Capture the cell that displays the provided text and extract its [X, Y] central coordinate. 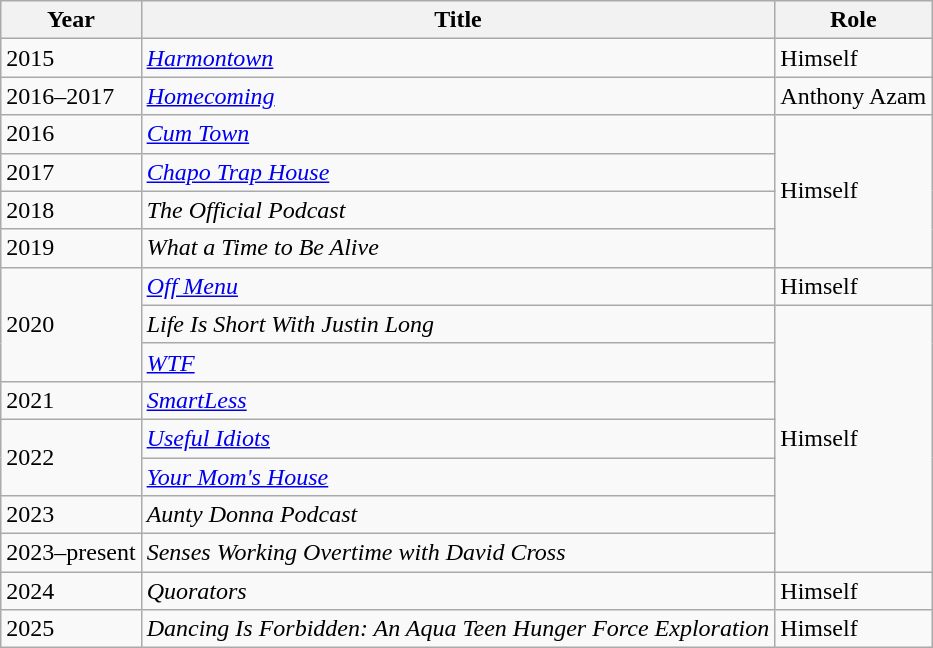
Title [458, 20]
2020 [71, 324]
Senses Working Overtime with David Cross [458, 553]
2016 [71, 134]
The Official Podcast [458, 210]
WTF [458, 362]
Cum Town [458, 134]
2016–2017 [71, 96]
2017 [71, 172]
Homecoming [458, 96]
Quorators [458, 591]
Dancing Is Forbidden: An Aqua Teen Hunger Force Exploration [458, 629]
Year [71, 20]
2019 [71, 248]
2023–present [71, 553]
Life Is Short With Justin Long [458, 324]
Harmontown [458, 58]
Your Mom's House [458, 477]
2015 [71, 58]
Role [854, 20]
2024 [71, 591]
What a Time to Be Alive [458, 248]
2018 [71, 210]
2025 [71, 629]
2022 [71, 457]
Useful Idiots [458, 438]
Off Menu [458, 286]
SmartLess [458, 400]
Aunty Donna Podcast [458, 515]
2021 [71, 400]
2023 [71, 515]
Anthony Azam [854, 96]
Chapo Trap House [458, 172]
